Extract the (x, y) coordinate from the center of the cell holding the provided text.  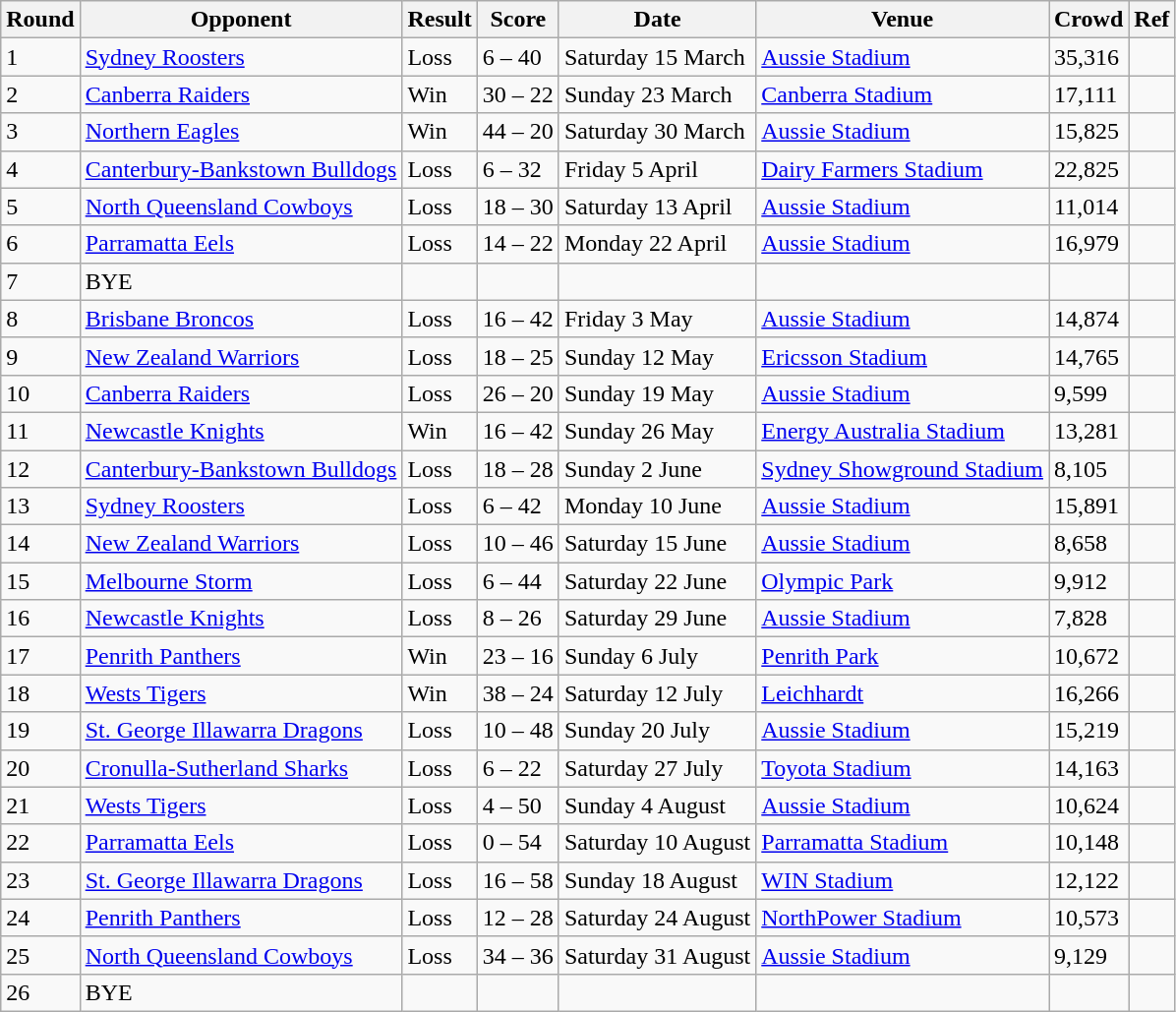
10,672 (1088, 656)
13,281 (1088, 431)
14,163 (1088, 768)
23 – 16 (517, 656)
Parramatta Stadium (903, 843)
2 (40, 94)
Saturday 24 August (657, 918)
Sunday 6 July (657, 656)
19 (40, 731)
9,912 (1088, 581)
12 – 28 (517, 918)
9 (40, 356)
4 (40, 169)
Saturday 15 June (657, 544)
Round (40, 20)
Dairy Farmers Stadium (903, 169)
Brisbane Broncos (241, 319)
6 – 22 (517, 768)
Olympic Park (903, 581)
18 – 30 (517, 207)
9,129 (1088, 955)
Saturday 15 March (657, 57)
17,111 (1088, 94)
Sunday 19 May (657, 393)
Sydney Showground Stadium (903, 469)
10,148 (1088, 843)
25 (40, 955)
8 (40, 319)
18 (40, 693)
Saturday 29 June (657, 619)
Northern Eagles (241, 132)
Saturday 10 August (657, 843)
14,874 (1088, 319)
1 (40, 57)
11,014 (1088, 207)
0 – 54 (517, 843)
8 – 26 (517, 619)
Venue (903, 20)
Ref (1152, 20)
11 (40, 431)
Saturday 30 March (657, 132)
14 – 22 (517, 244)
15,219 (1088, 731)
38 – 24 (517, 693)
30 – 22 (517, 94)
23 (40, 880)
26 – 20 (517, 393)
18 – 28 (517, 469)
Sunday 18 August (657, 880)
Saturday 12 July (657, 693)
13 (40, 506)
12 (40, 469)
14 (40, 544)
10 – 46 (517, 544)
Saturday 22 June (657, 581)
22 (40, 843)
44 – 20 (517, 132)
16,979 (1088, 244)
Penrith Park (903, 656)
Toyota Stadium (903, 768)
9,599 (1088, 393)
Leichhardt (903, 693)
Cronulla-Sutherland Sharks (241, 768)
7,828 (1088, 619)
17 (40, 656)
34 – 36 (517, 955)
Sunday 2 June (657, 469)
Sunday 20 July (657, 731)
Ericsson Stadium (903, 356)
Friday 5 April (657, 169)
Energy Australia Stadium (903, 431)
Monday 10 June (657, 506)
8,105 (1088, 469)
Saturday 27 July (657, 768)
Sunday 4 August (657, 805)
35,316 (1088, 57)
5 (40, 207)
Opponent (241, 20)
NorthPower Stadium (903, 918)
15,891 (1088, 506)
15,825 (1088, 132)
14,765 (1088, 356)
Saturday 31 August (657, 955)
10,573 (1088, 918)
Monday 22 April (657, 244)
6 – 42 (517, 506)
Melbourne Storm (241, 581)
Sunday 23 March (657, 94)
Sunday 12 May (657, 356)
6 – 44 (517, 581)
7 (40, 281)
6 – 32 (517, 169)
10 (40, 393)
24 (40, 918)
16 (40, 619)
Score (517, 20)
4 – 50 (517, 805)
Canberra Stadium (903, 94)
Saturday 13 April (657, 207)
10,624 (1088, 805)
15 (40, 581)
16 – 58 (517, 880)
Result (440, 20)
3 (40, 132)
Sunday 26 May (657, 431)
WIN Stadium (903, 880)
10 – 48 (517, 731)
Crowd (1088, 20)
Date (657, 20)
6 – 40 (517, 57)
6 (40, 244)
16,266 (1088, 693)
22,825 (1088, 169)
18 – 25 (517, 356)
20 (40, 768)
21 (40, 805)
26 (40, 992)
12,122 (1088, 880)
8,658 (1088, 544)
Friday 3 May (657, 319)
